Capture the cell that displays the provided text and extract its (X, Y) central coordinate. 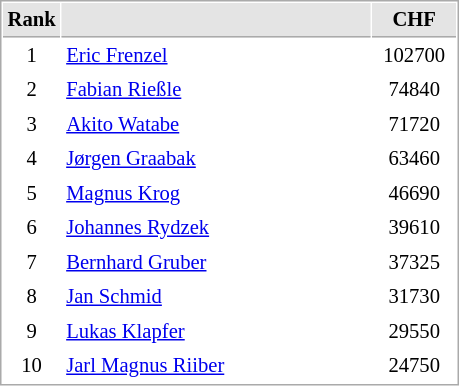
2 (32, 90)
3 (32, 124)
Akito Watabe (216, 124)
Magnus Krog (216, 194)
24750 (414, 366)
Jørgen Graabak (216, 158)
29550 (414, 332)
71720 (414, 124)
Eric Frenzel (216, 56)
37325 (414, 262)
39610 (414, 228)
Johannes Rydzek (216, 228)
74840 (414, 90)
Bernhard Gruber (216, 262)
31730 (414, 296)
1 (32, 56)
7 (32, 262)
8 (32, 296)
102700 (414, 56)
46690 (414, 194)
Rank (32, 20)
Jarl Magnus Riiber (216, 366)
Jan Schmid (216, 296)
9 (32, 332)
63460 (414, 158)
Fabian Rießle (216, 90)
CHF (414, 20)
4 (32, 158)
5 (32, 194)
Lukas Klapfer (216, 332)
6 (32, 228)
10 (32, 366)
